Search for the cell housing the specified text and yield its (X, Y) center coordinate. 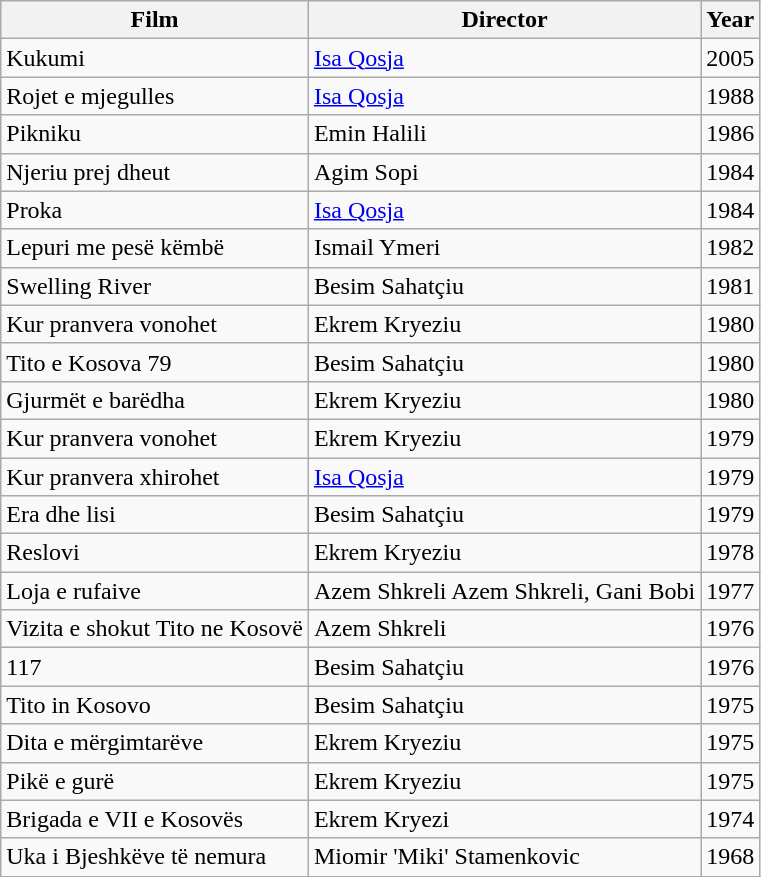
117 (155, 667)
Azem Shkreli Azem Shkreli, Gani Bobi (504, 591)
Kur pranvera xhirohet (155, 477)
1981 (730, 286)
Agim Sopi (504, 172)
Tito e Kosova 79 (155, 362)
2005 (730, 58)
Rojet e mjegulles (155, 96)
Gjurmët e barëdha (155, 400)
1977 (730, 591)
Ismail Ymeri (504, 248)
1982 (730, 248)
Ekrem Kryezi (504, 819)
Reslovi (155, 553)
Njeriu prej dheut (155, 172)
1974 (730, 819)
Tito in Kosovo (155, 705)
Dita e mërgimtarëve (155, 743)
Lepuri me pesë këmbë (155, 248)
Director (504, 20)
Kukumi (155, 58)
Year (730, 20)
Swelling River (155, 286)
Loja e rufaive (155, 591)
Pikniku (155, 134)
Miomir 'Miki' Stamenkovic (504, 857)
Emin Halili (504, 134)
1986 (730, 134)
1988 (730, 96)
Uka i Bjeshkëve të nemura (155, 857)
Era dhe lisi (155, 515)
Vizita e shokut Tito ne Kosovë (155, 629)
1968 (730, 857)
Pikë e gurë (155, 781)
Brigada e VII e Kosovës (155, 819)
Proka (155, 210)
Azem Shkreli (504, 629)
1978 (730, 553)
Film (155, 20)
